Locate the cell with the specified text and output its [x, y] center coordinate. 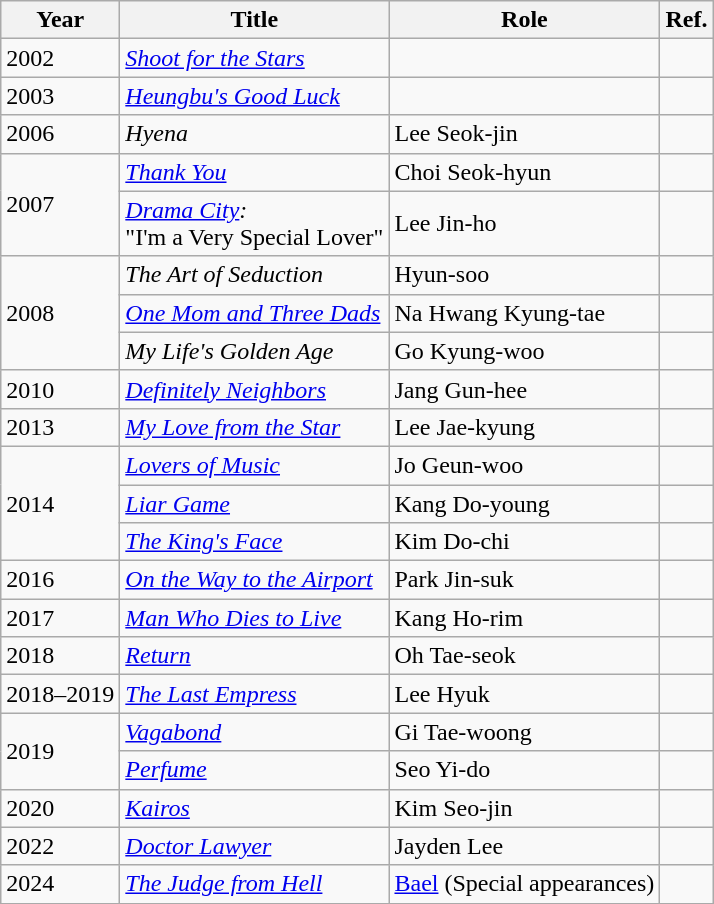
Doctor Lawyer [254, 846]
The Art of Seduction [254, 275]
2003 [60, 96]
Jo Geun-woo [524, 465]
Kim Seo-jin [524, 808]
Kim Do-chi [524, 542]
Lee Hyuk [524, 694]
2018 [60, 656]
Thank You [254, 172]
2019 [60, 751]
Role [524, 20]
Park Jin-suk [524, 580]
2013 [60, 427]
Lovers of Music [254, 465]
Heungbu's Good Luck [254, 96]
2017 [60, 618]
Vagabond [254, 732]
2020 [60, 808]
One Mom and Three Dads [254, 313]
2010 [60, 389]
Shoot for the Stars [254, 58]
2024 [60, 884]
On the Way to the Airport [254, 580]
Liar Game [254, 503]
Gi Tae-woong [524, 732]
Kang Ho-rim [524, 618]
Seo Yi-do [524, 770]
Jang Gun-hee [524, 389]
Oh Tae-seok [524, 656]
Perfume [254, 770]
My Love from the Star [254, 427]
My Life's Golden Age [254, 351]
The Last Empress [254, 694]
Lee Jin-ho [524, 224]
Na Hwang Kyung-tae [524, 313]
Lee Seok-jin [524, 134]
Go Kyung-woo [524, 351]
2008 [60, 313]
2006 [60, 134]
Ref. [686, 20]
Definitely Neighbors [254, 389]
Kairos [254, 808]
2014 [60, 503]
2002 [60, 58]
Hyena [254, 134]
Drama City: "I'm a Very Special Lover" [254, 224]
Kang Do-young [524, 503]
2007 [60, 204]
The Judge from Hell [254, 884]
Jayden Lee [524, 846]
2022 [60, 846]
Choi Seok-hyun [524, 172]
Hyun-soo [524, 275]
Year [60, 20]
Return [254, 656]
2018–2019 [60, 694]
2016 [60, 580]
Bael (Special appearances) [524, 884]
The King's Face [254, 542]
Man Who Dies to Live [254, 618]
Lee Jae-kyung [524, 427]
Title [254, 20]
